Locate the cell with the specified text and output its [x, y] center coordinate. 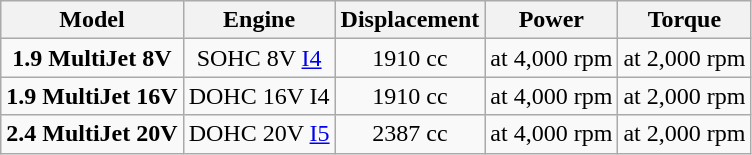
2387 cc [410, 134]
Torque [684, 20]
Model [92, 20]
DOHC 16V I4 [259, 96]
2.4 MultiJet 20V [92, 134]
Displacement [410, 20]
1.9 MultiJet 16V [92, 96]
Power [552, 20]
1.9 MultiJet 8V [92, 58]
SOHC 8V I4 [259, 58]
DOHC 20V I5 [259, 134]
Engine [259, 20]
